Pinpoint the cell where the given text exists, returning its (x, y) midpoint coordinate. 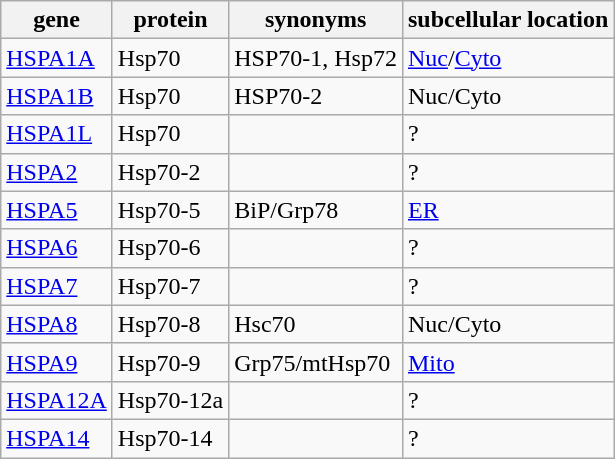
HSPA1B (57, 96)
gene (57, 20)
Hsp70-12a (170, 400)
HSPA8 (57, 324)
HSPA12A (57, 400)
Hsc70 (316, 324)
protein (170, 20)
HSPA2 (57, 172)
HSP70-1, Hsp72 (316, 58)
Mito (508, 362)
HSPA5 (57, 210)
HSPA7 (57, 286)
ER (508, 210)
Grp75/mtHsp70 (316, 362)
subcellular location (508, 20)
Hsp70-8 (170, 324)
HSPA9 (57, 362)
HSPA1A (57, 58)
Hsp70-2 (170, 172)
Hsp70-5 (170, 210)
HSPA1L (57, 134)
BiP/Grp78 (316, 210)
HSPA14 (57, 438)
Hsp70-7 (170, 286)
Hsp70-6 (170, 248)
HSPA6 (57, 248)
synonyms (316, 20)
Hsp70-14 (170, 438)
HSP70-2 (316, 96)
Hsp70-9 (170, 362)
